Determine the (X, Y) coordinate at the center of the cell enclosing the given text.  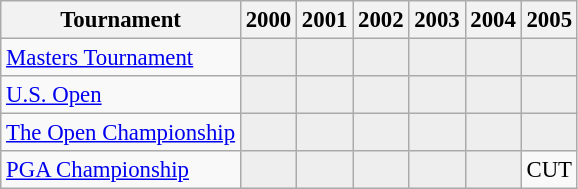
PGA Championship (121, 170)
Tournament (121, 20)
2000 (268, 20)
2001 (325, 20)
2003 (437, 20)
CUT (549, 170)
The Open Championship (121, 133)
2002 (381, 20)
Masters Tournament (121, 58)
2004 (493, 20)
U.S. Open (121, 95)
2005 (549, 20)
